For the text-containing cell, return its midpoint in [X, Y] coordinate format. 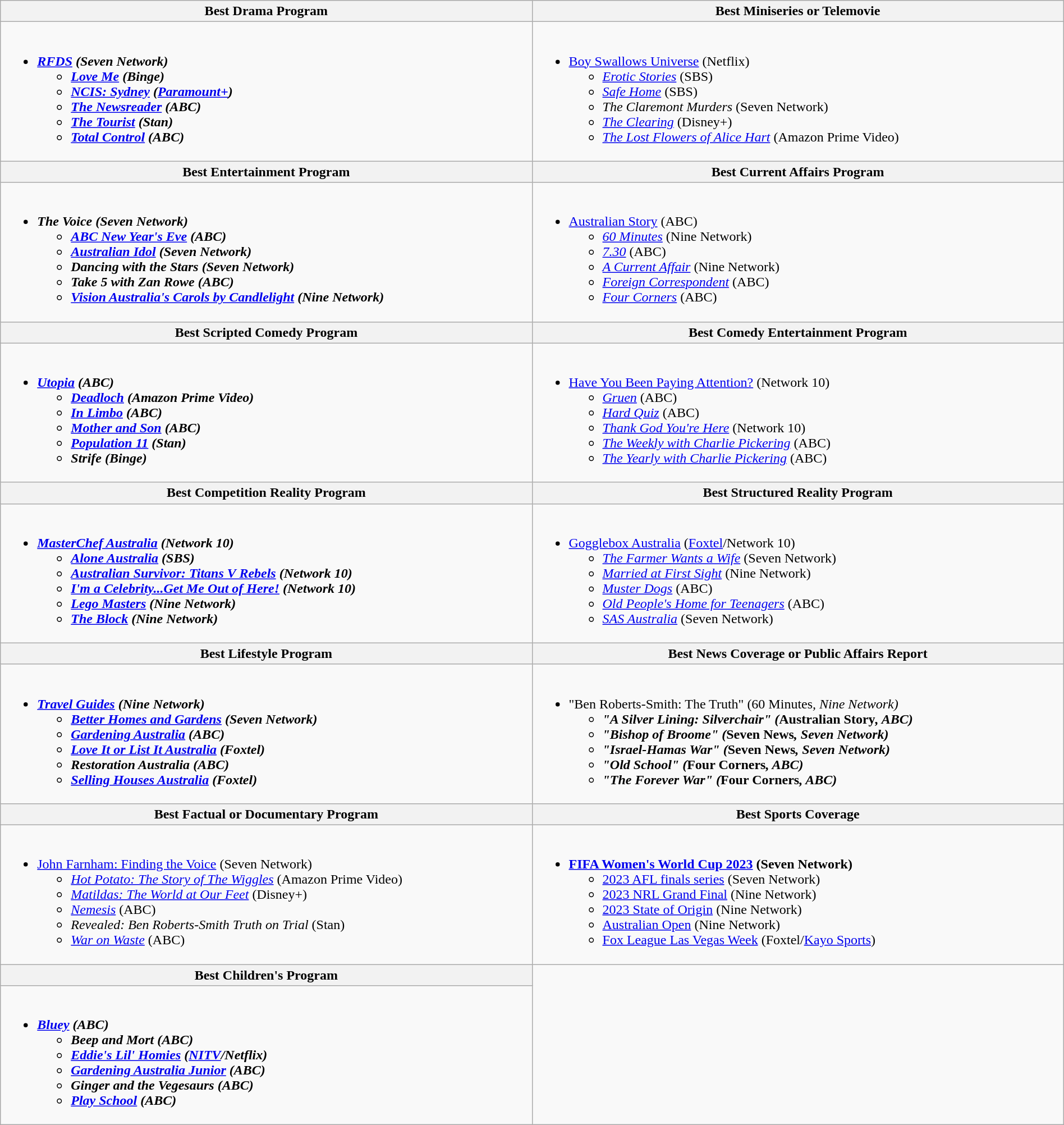
Best Sports Coverage [798, 814]
Bluey (ABC)Beep and Mort (ABC)Eddie's Lil' Homies (NITV/Netflix)Gardening Australia Junior (ABC)Ginger and the Vegesaurs (ABC)Play School (ABC) [266, 1055]
Best Structured Reality Program [798, 493]
Best Miniseries or Telemovie [798, 11]
RFDS (Seven Network)Love Me (Binge)NCIS: Sydney (Paramount+)The Newsreader (ABC)The Tourist (Stan)Total Control (ABC) [266, 92]
Best Comedy Entertainment Program [798, 332]
Best Drama Program [266, 11]
Best News Coverage or Public Affairs Report [798, 653]
Australian Story (ABC)60 Minutes (Nine Network)7.30 (ABC)A Current Affair (Nine Network)Foreign Correspondent (ABC)Four Corners (ABC) [798, 252]
Best Current Affairs Program [798, 172]
Best Entertainment Program [266, 172]
Best Competition Reality Program [266, 493]
Best Children's Program [266, 975]
Best Factual or Documentary Program [266, 814]
Best Scripted Comedy Program [266, 332]
Utopia (ABC)Deadloch (Amazon Prime Video)In Limbo (ABC)Mother and Son (ABC)Population 11 (Stan)Strife (Binge) [266, 413]
Best Lifestyle Program [266, 653]
